Capture the cell that displays the provided text and extract its [X, Y] central coordinate. 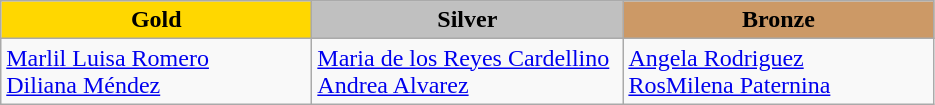
Maria de los Reyes CardellinoAndrea Alvarez [468, 72]
Bronze [778, 20]
Marlil Luisa RomeroDiliana Méndez [156, 72]
Gold [156, 20]
Silver [468, 20]
Angela RodriguezRosMilena Paternina [778, 72]
